Detect which cell encompasses the target text, then output its [x, y] center coordinate. 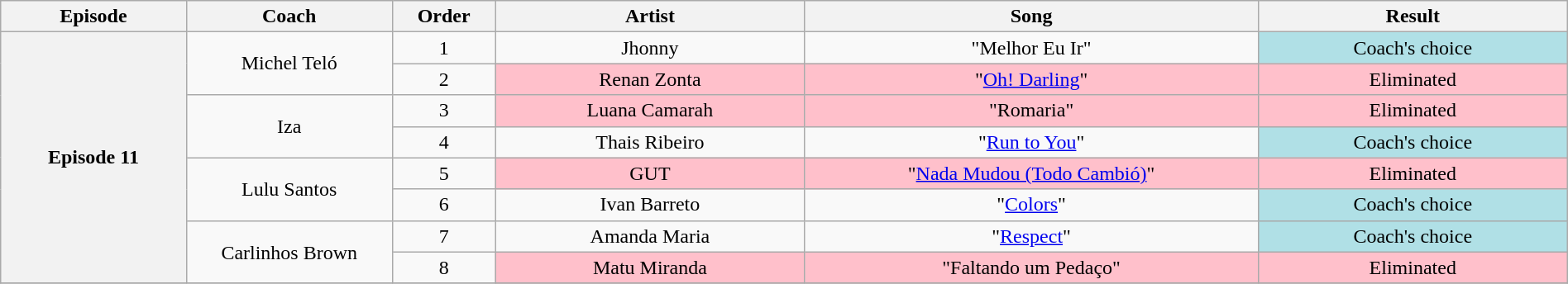
Ivan Barreto [650, 205]
GUT [650, 173]
3 [443, 111]
1 [443, 48]
8 [443, 267]
7 [443, 236]
"Nada Mudou (Todo Cambió)" [1031, 173]
Iza [289, 126]
"Respect" [1031, 236]
Thais Ribeiro [650, 142]
Carlinhos Brown [289, 252]
Result [1413, 17]
"Melhor Eu Ir" [1031, 48]
Luana Camarah [650, 111]
6 [443, 205]
Order [443, 17]
Jhonny [650, 48]
Renan Zonta [650, 79]
Michel Teló [289, 64]
"Colors" [1031, 205]
"Romaria" [1031, 111]
Episode 11 [93, 158]
4 [443, 142]
Coach [289, 17]
Episode [93, 17]
5 [443, 173]
"Run to You" [1031, 142]
Artist [650, 17]
"Faltando um Pedaço" [1031, 267]
Lulu Santos [289, 189]
2 [443, 79]
Song [1031, 17]
"Oh! Darling" [1031, 79]
Matu Miranda [650, 267]
Amanda Maria [650, 236]
